Output the [x, y] coordinate of the center of the cell containing the given text.  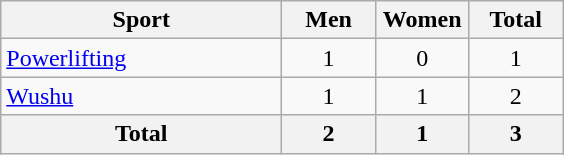
Powerlifting [142, 58]
Women [422, 20]
Men [329, 20]
Wushu [142, 96]
Sport [142, 20]
3 [516, 134]
0 [422, 58]
